Capture the cell that displays the provided text and extract its (x, y) central coordinate. 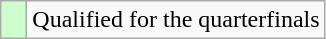
Qualified for the quarterfinals (176, 20)
